Scan for the cell matching the given text and deliver its (x, y) coordinate at center. 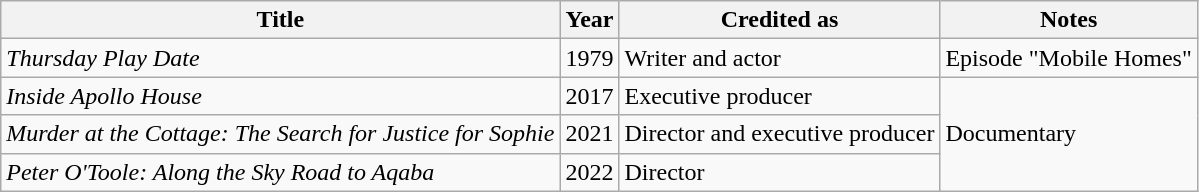
2021 (590, 134)
Title (280, 20)
Notes (1068, 20)
Executive producer (780, 96)
Peter O'Toole: Along the Sky Road to Aqaba (280, 172)
2017 (590, 96)
Thursday Play Date (280, 58)
Year (590, 20)
2022 (590, 172)
Episode "Mobile Homes" (1068, 58)
1979 (590, 58)
Documentary (1068, 134)
Credited as (780, 20)
Director (780, 172)
Murder at the Cottage: The Search for Justice for Sophie (280, 134)
Writer and actor (780, 58)
Director and executive producer (780, 134)
Inside Apollo House (280, 96)
